Locate the cell with the specified text and output its [x, y] center coordinate. 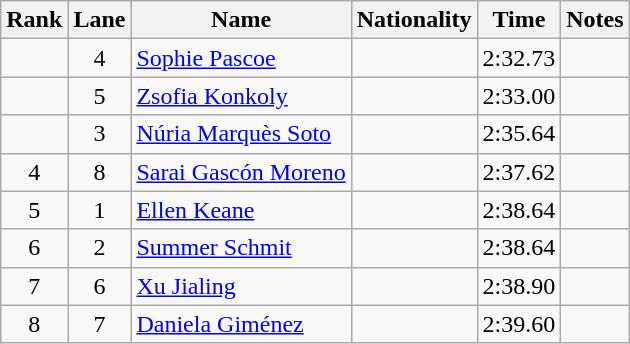
2 [100, 248]
Daniela Giménez [241, 324]
Sarai Gascón Moreno [241, 172]
2:33.00 [519, 96]
Xu Jialing [241, 286]
Rank [34, 20]
1 [100, 210]
2:37.62 [519, 172]
Name [241, 20]
Nationality [414, 20]
2:32.73 [519, 58]
Summer Schmit [241, 248]
Zsofia Konkoly [241, 96]
Lane [100, 20]
Núria Marquès Soto [241, 134]
2:38.90 [519, 286]
3 [100, 134]
Time [519, 20]
Notes [595, 20]
2:39.60 [519, 324]
2:35.64 [519, 134]
Sophie Pascoe [241, 58]
Ellen Keane [241, 210]
